Detect which cell encompasses the target text, then output its [x, y] center coordinate. 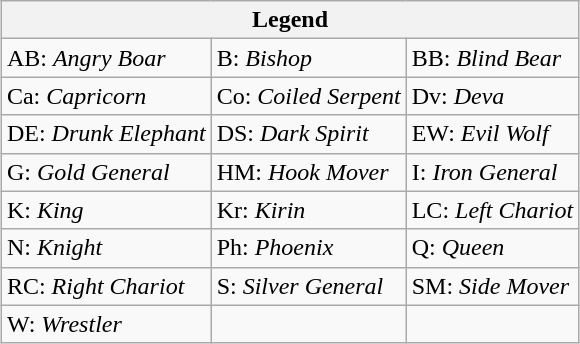
Ph: Phoenix [308, 248]
HM: Hook Mover [308, 172]
Ca: Capricorn [106, 96]
S: Silver General [308, 286]
N: Knight [106, 248]
DE: Drunk Elephant [106, 134]
B: Bishop [308, 58]
EW: Evil Wolf [492, 134]
Co: Coiled Serpent [308, 96]
I: Iron General [492, 172]
Kr: Kirin [308, 210]
SM: Side Mover [492, 286]
RC: Right Chariot [106, 286]
W: Wrestler [106, 324]
Legend [290, 20]
LC: Left Chariot [492, 210]
AB: Angry Boar [106, 58]
DS: Dark Spirit [308, 134]
G: Gold General [106, 172]
K: King [106, 210]
Dv: Deva [492, 96]
BB: Blind Bear [492, 58]
Q: Queen [492, 248]
